Return (X, Y) of the center of cell containing provided text 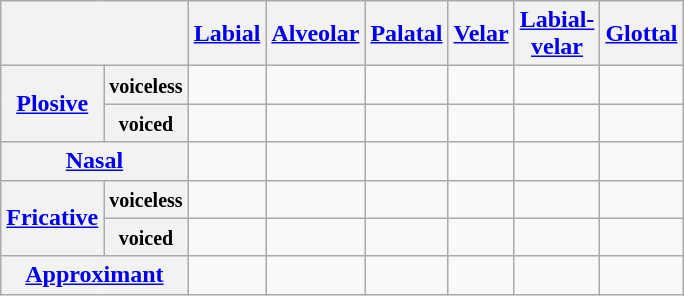
Glottal (642, 34)
Approximant (94, 275)
Nasal (94, 161)
Palatal (406, 34)
Labial (227, 34)
Alveolar (316, 34)
Plosive (52, 104)
Fricative (52, 218)
Velar (481, 34)
Labial-velar (557, 34)
